Scan for the cell matching the given text and deliver its (X, Y) coordinate at center. 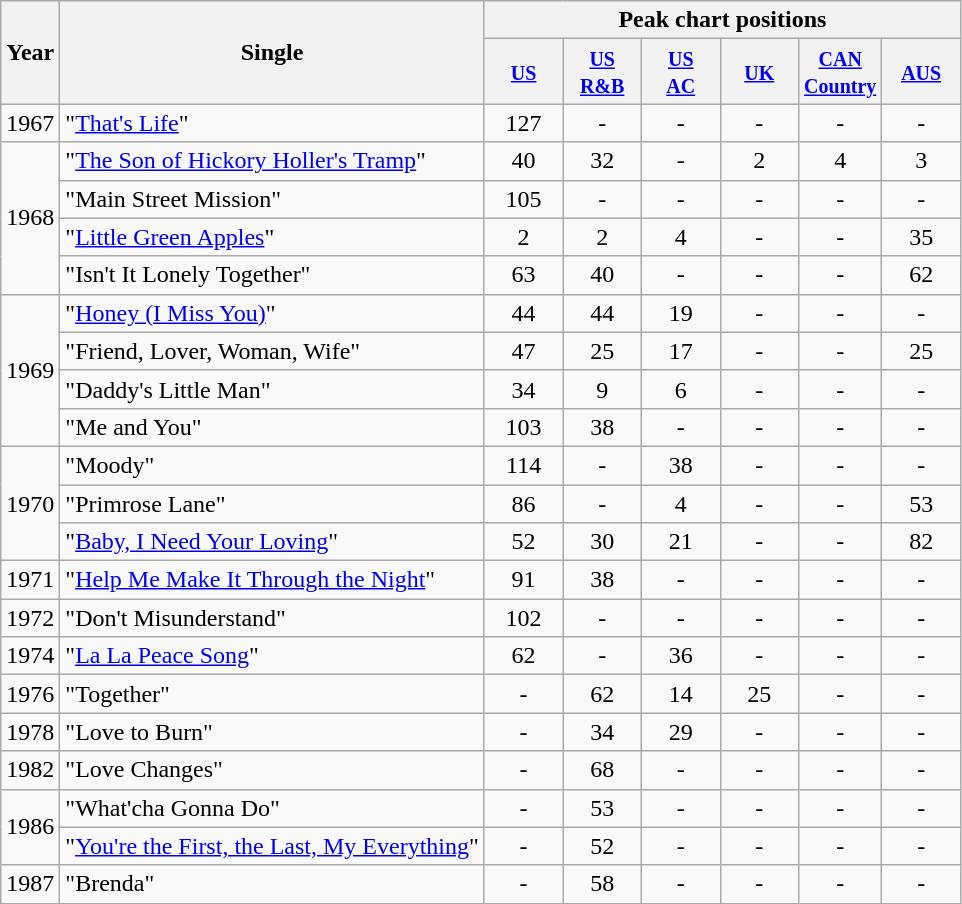
"What'cha Gonna Do" (272, 808)
1986 (30, 827)
"Main Street Mission" (272, 199)
29 (680, 732)
102 (524, 618)
Single (272, 52)
"Friend, Lover, Woman, Wife" (272, 351)
"Together" (272, 694)
"Moody" (272, 465)
1978 (30, 732)
"That's Life" (272, 123)
"You're the First, the Last, My Everything" (272, 846)
19 (680, 313)
1967 (30, 123)
35 (922, 237)
127 (524, 123)
114 (524, 465)
1974 (30, 656)
1982 (30, 770)
1987 (30, 884)
68 (602, 770)
AUS (922, 72)
"Daddy's Little Man" (272, 389)
36 (680, 656)
1972 (30, 618)
1971 (30, 580)
1976 (30, 694)
US (524, 72)
6 (680, 389)
47 (524, 351)
CAN Country (840, 72)
30 (602, 542)
14 (680, 694)
103 (524, 427)
91 (524, 580)
105 (524, 199)
"Don't Misunderstand" (272, 618)
"Baby, I Need Your Loving" (272, 542)
"Help Me Make It Through the Night" (272, 580)
9 (602, 389)
1970 (30, 503)
USR&B (602, 72)
32 (602, 161)
Year (30, 52)
"Isn't It Lonely Together" (272, 275)
63 (524, 275)
"Love Changes" (272, 770)
3 (922, 161)
"La La Peace Song" (272, 656)
1969 (30, 370)
"Brenda" (272, 884)
"Little Green Apples" (272, 237)
17 (680, 351)
USAC (680, 72)
"Primrose Lane" (272, 503)
1968 (30, 218)
"The Son of Hickory Holler's Tramp" (272, 161)
"Me and You" (272, 427)
86 (524, 503)
82 (922, 542)
Peak chart positions (722, 20)
"Love to Burn" (272, 732)
58 (602, 884)
21 (680, 542)
UK (760, 72)
"Honey (I Miss You)" (272, 313)
